Pinpoint the cell where the given text exists, returning its (x, y) midpoint coordinate. 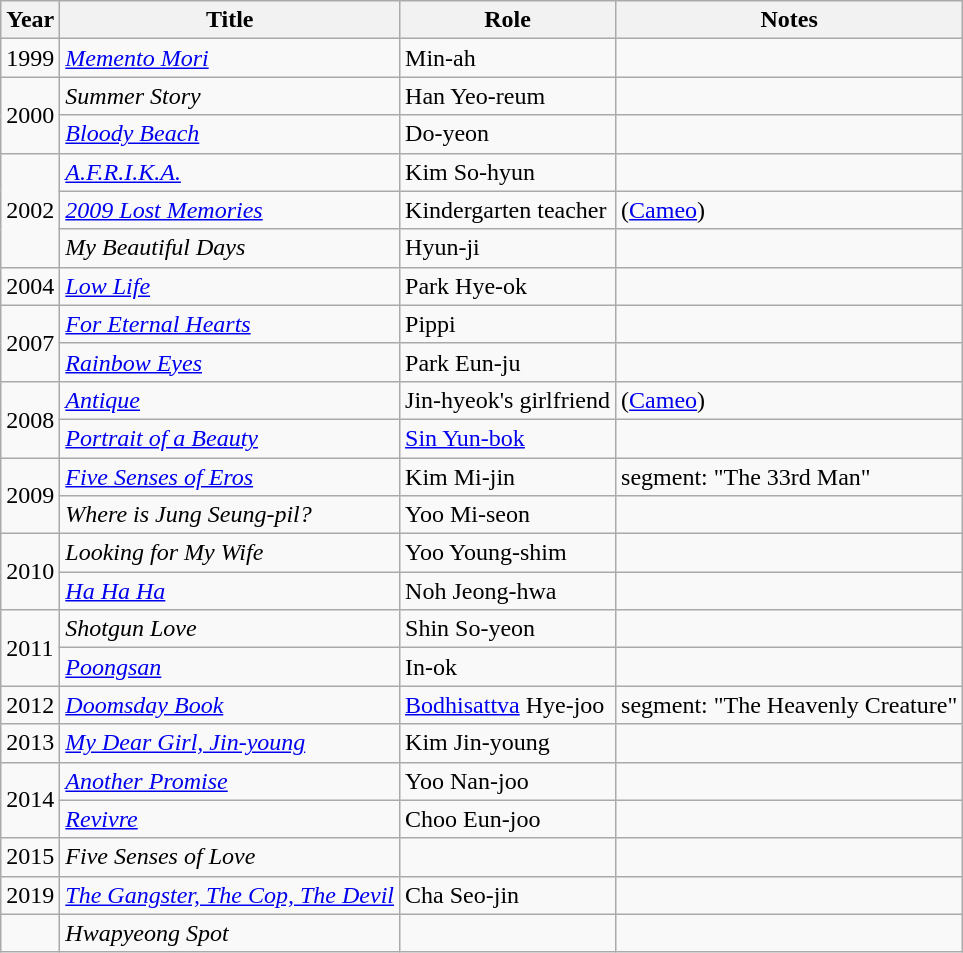
Kim So-hyun (508, 172)
Jin-hyeok's girlfriend (508, 400)
Antique (230, 400)
Shotgun Love (230, 629)
Park Hye-ok (508, 286)
2004 (30, 286)
A.F.R.I.K.A. (230, 172)
Shin So-yeon (508, 629)
Do-yeon (508, 134)
2002 (30, 210)
Choo Eun-joo (508, 819)
2011 (30, 648)
2008 (30, 419)
Year (30, 20)
2000 (30, 115)
2012 (30, 705)
2010 (30, 572)
Noh Jeong-hwa (508, 591)
2009 Lost Memories (230, 210)
Hyun-ji (508, 248)
1999 (30, 58)
Yoo Young-shim (508, 553)
2013 (30, 743)
Revivre (230, 819)
2014 (30, 800)
Role (508, 20)
Pippi (508, 324)
Park Eun-ju (508, 362)
Where is Jung Seung-pil? (230, 515)
My Beautiful Days (230, 248)
Kim Jin-young (508, 743)
segment: "The 33rd Man" (790, 477)
Kim Mi-jin (508, 477)
The Gangster, The Cop, The Devil (230, 895)
Rainbow Eyes (230, 362)
Kindergarten teacher (508, 210)
2015 (30, 857)
Five Senses of Love (230, 857)
Memento Mori (230, 58)
Doomsday Book (230, 705)
Yoo Mi-seon (508, 515)
Bloody Beach (230, 134)
Han Yeo-reum (508, 96)
Low Life (230, 286)
2019 (30, 895)
Portrait of a Beauty (230, 438)
Min-ah (508, 58)
Five Senses of Eros (230, 477)
Hwapyeong Spot (230, 933)
In-ok (508, 667)
2007 (30, 343)
Sin Yun-bok (508, 438)
Title (230, 20)
Yoo Nan-joo (508, 781)
segment: "The Heavenly Creature" (790, 705)
Cha Seo-jin (508, 895)
Summer Story (230, 96)
My Dear Girl, Jin-young (230, 743)
Ha Ha Ha (230, 591)
2009 (30, 496)
Bodhisattva Hye-joo (508, 705)
Notes (790, 20)
Another Promise (230, 781)
Poongsan (230, 667)
For Eternal Hearts (230, 324)
Looking for My Wife (230, 553)
